Detect which cell encompasses the target text, then output its [X, Y] center coordinate. 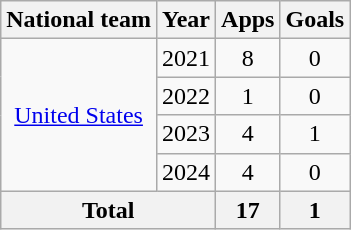
Apps [248, 20]
Year [186, 20]
Total [108, 210]
Goals [315, 20]
8 [248, 58]
2024 [186, 172]
United States [79, 115]
2022 [186, 96]
17 [248, 210]
2023 [186, 134]
2021 [186, 58]
National team [79, 20]
